Capture the cell that displays the provided text and extract its [x, y] central coordinate. 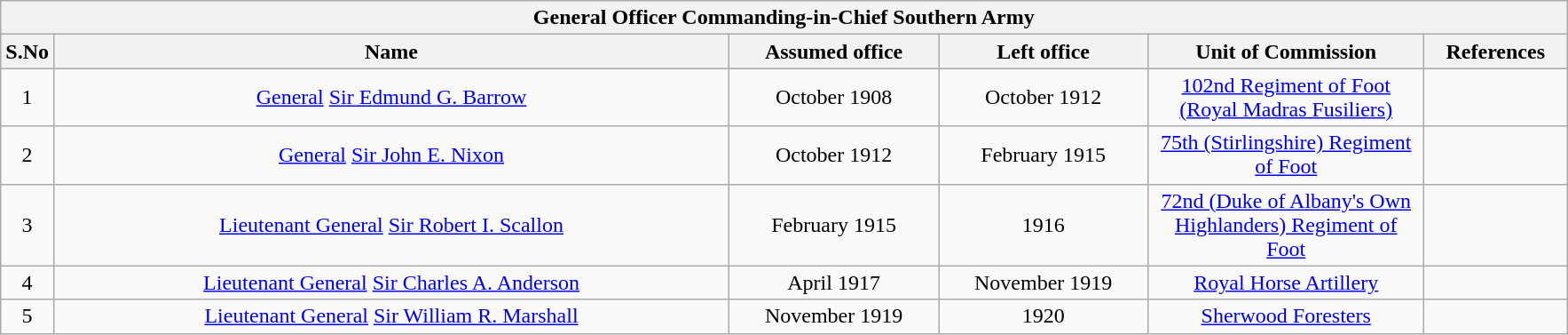
October 1908 [834, 98]
References [1496, 52]
1920 [1044, 316]
102nd Regiment of Foot (Royal Madras Fusiliers) [1287, 98]
2 [28, 155]
1 [28, 98]
72nd (Duke of Albany's Own Highlanders) Regiment of Foot [1287, 225]
Name [390, 52]
Assumed office [834, 52]
75th (Stirlingshire) Regiment of Foot [1287, 155]
General Sir John E. Nixon [390, 155]
5 [28, 316]
Unit of Commission [1287, 52]
Lieutenant General Sir Charles A. Anderson [390, 283]
General Officer Commanding-in-Chief Southern Army [784, 18]
April 1917 [834, 283]
General Sir Edmund G. Barrow [390, 98]
4 [28, 283]
Royal Horse Artillery [1287, 283]
1916 [1044, 225]
S.No [28, 52]
Sherwood Foresters [1287, 316]
Left office [1044, 52]
Lieutenant General Sir William R. Marshall [390, 316]
Lieutenant General Sir Robert I. Scallon [390, 225]
3 [28, 225]
